Identify which cell holds the provided text, then report its [x, y] central coordinate. 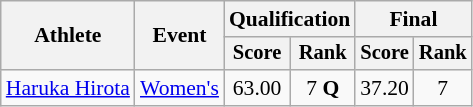
Final [413, 19]
7 Q [322, 88]
Event [180, 36]
7 [443, 88]
Women's [180, 88]
Haruka Hirota [68, 88]
63.00 [257, 88]
Qualification [290, 19]
Athlete [68, 36]
37.20 [384, 88]
